Pinpoint the cell where the given text exists, returning its [x, y] midpoint coordinate. 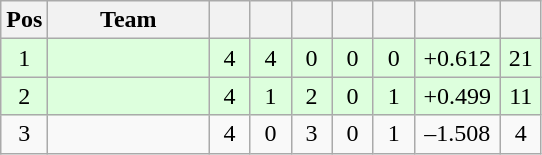
Pos [24, 20]
–1.508 [457, 134]
+0.612 [457, 58]
+0.499 [457, 96]
21 [520, 58]
Team [128, 20]
11 [520, 96]
